Extract the [x, y] coordinate from the center of the cell holding the provided text.  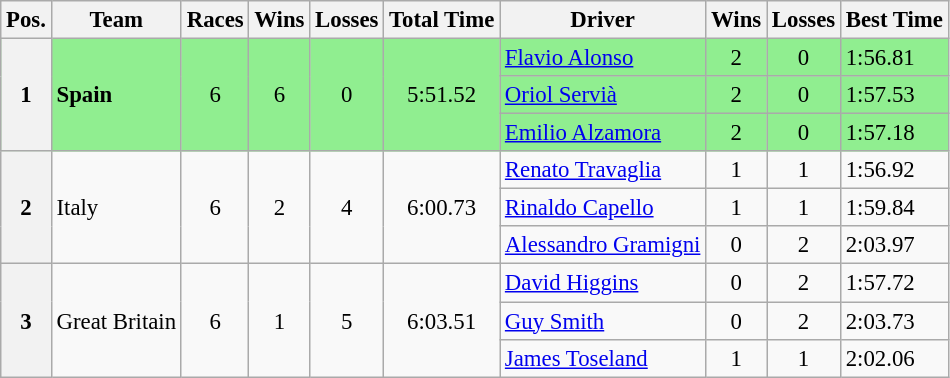
6:00.73 [442, 208]
Best Time [894, 20]
4 [347, 208]
1:57.72 [894, 283]
Guy Smith [603, 321]
Spain [116, 96]
Emilio Alzamora [603, 133]
Driver [603, 20]
1:56.92 [894, 170]
David Higgins [603, 283]
Pos. [26, 20]
Flavio Alonso [603, 58]
Renato Travaglia [603, 170]
1:57.18 [894, 133]
5:51.52 [442, 96]
Italy [116, 208]
Oriol Servià [603, 95]
Rinaldo Capello [603, 208]
6:03.51 [442, 320]
James Toseland [603, 358]
Total Time [442, 20]
2:03.73 [894, 321]
1:59.84 [894, 208]
Great Britain [116, 320]
2:03.97 [894, 245]
Races [215, 20]
Alessandro Gramigni [603, 245]
1:57.53 [894, 95]
5 [347, 320]
1:56.81 [894, 58]
2:02.06 [894, 358]
Team [116, 20]
3 [26, 320]
